Find where the given text appears and provide that cell's center as (X, Y) coordinate. 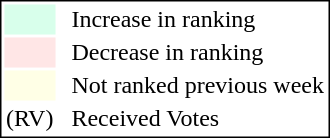
(RV) (29, 119)
Increase in ranking (198, 19)
Received Votes (198, 119)
Decrease in ranking (198, 53)
Not ranked previous week (198, 85)
